From the cell containing the given text, extract its center point as (X, Y) coordinate. 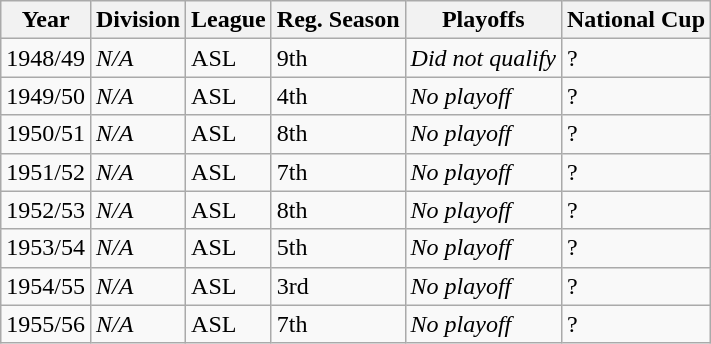
1951/52 (46, 172)
Playoffs (483, 20)
Reg. Season (338, 20)
Division (138, 20)
1954/55 (46, 286)
1949/50 (46, 96)
9th (338, 58)
5th (338, 248)
Year (46, 20)
1953/54 (46, 248)
Did not qualify (483, 58)
1952/53 (46, 210)
National Cup (636, 20)
4th (338, 96)
1955/56 (46, 324)
1948/49 (46, 58)
League (229, 20)
3rd (338, 286)
1950/51 (46, 134)
